Extract the [x, y] coordinate from the center of the cell holding the provided text.  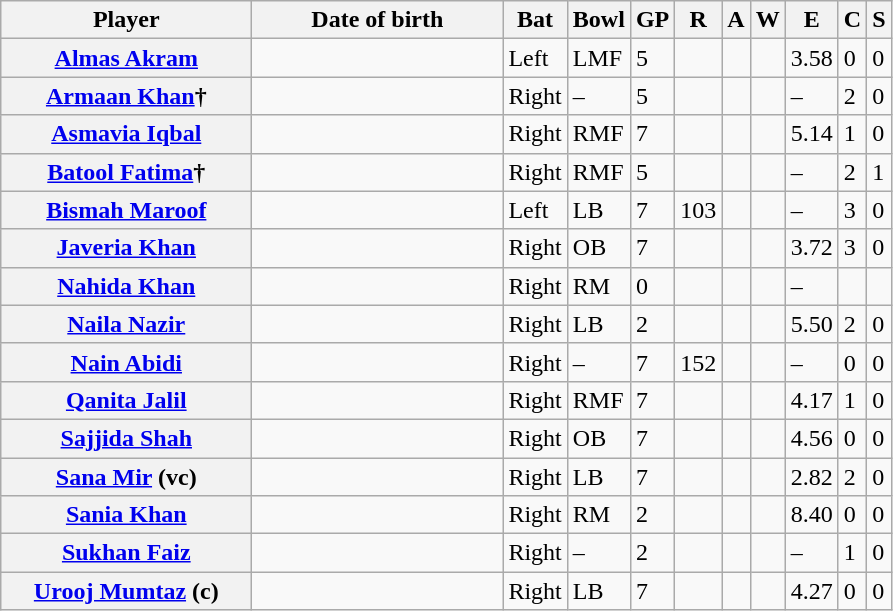
3.72 [812, 248]
152 [698, 362]
Date of birth [378, 20]
GP [652, 20]
Batool Fatima† [126, 172]
Bowl [598, 20]
Qanita Jalil [126, 400]
C [852, 20]
Armaan Khan† [126, 96]
Almas Akram [126, 58]
LMF [598, 58]
Sania Khan [126, 515]
Sukhan Faiz [126, 553]
Sajjida Shah [126, 438]
Nain Abidi [126, 362]
A [736, 20]
E [812, 20]
Javeria Khan [126, 248]
Nahida Khan [126, 286]
Naila Nazir [126, 324]
Player [126, 20]
4.27 [812, 591]
103 [698, 210]
8.40 [812, 515]
5.50 [812, 324]
2.82 [812, 477]
Sana Mir (vc) [126, 477]
Bat [535, 20]
R [698, 20]
3.58 [812, 58]
W [768, 20]
5.14 [812, 134]
4.56 [812, 438]
Bismah Maroof [126, 210]
Urooj Mumtaz (c) [126, 591]
4.17 [812, 400]
S [879, 20]
Asmavia Iqbal [126, 134]
